Capture the cell that displays the provided text and extract its (x, y) central coordinate. 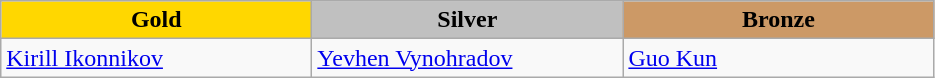
Gold (156, 20)
Guo Kun (778, 58)
Bronze (778, 20)
Kirill Ikonnikov (156, 58)
Silver (468, 20)
Yevhen Vynohradov (468, 58)
